Determine the [x, y] coordinate at the center of the cell enclosing the given text.  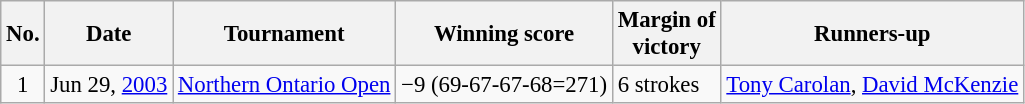
Margin ofvictory [666, 34]
No. [23, 34]
Tournament [284, 34]
Northern Ontario Open [284, 85]
Jun 29, 2003 [109, 85]
Runners-up [872, 34]
Winning score [504, 34]
6 strokes [666, 85]
Date [109, 34]
1 [23, 85]
Tony Carolan, David McKenzie [872, 85]
−9 (69-67-67-68=271) [504, 85]
